Return (x, y) of the center of cell containing provided text 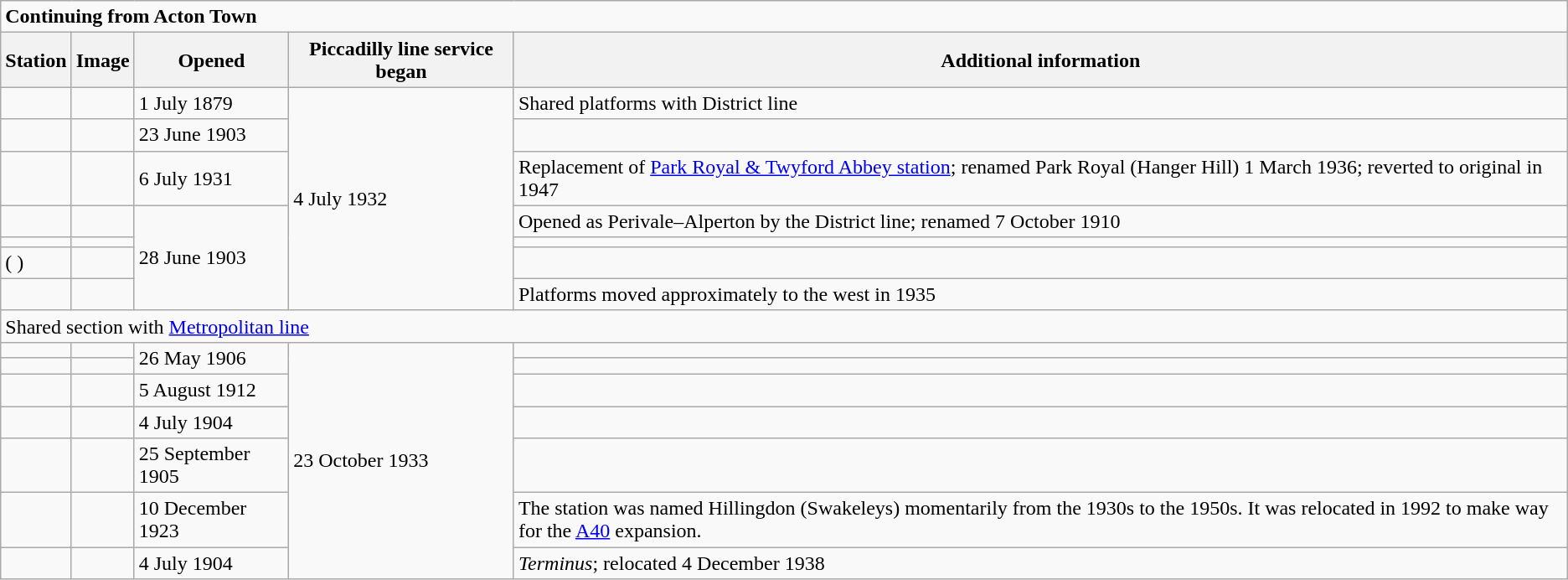
Opened as Perivale–Alperton by the District line; renamed 7 October 1910 (1040, 221)
The station was named Hillingdon (Swakeleys) momentarily from the 1930s to the 1950s. It was relocated in 1992 to make way for the A40 expansion. (1040, 520)
Opened (211, 60)
Station (36, 60)
5 August 1912 (211, 390)
4 July 1932 (402, 199)
Piccadilly line service began (402, 60)
Replacement of Park Royal & Twyford Abbey station; renamed Park Royal (Hanger Hill) 1 March 1936; reverted to original in 1947 (1040, 178)
6 July 1931 (211, 178)
23 June 1903 (211, 135)
26 May 1906 (211, 358)
Additional information (1040, 60)
Platforms moved approximately to the west in 1935 (1040, 294)
Shared platforms with District line (1040, 103)
( ) (36, 262)
Terminus; relocated 4 December 1938 (1040, 563)
25 September 1905 (211, 466)
23 October 1933 (402, 460)
Shared section with Metropolitan line (784, 326)
1 July 1879 (211, 103)
28 June 1903 (211, 258)
Image (102, 60)
Continuing from Acton Town (784, 17)
10 December 1923 (211, 520)
